Return [x, y] of the center of cell containing provided text 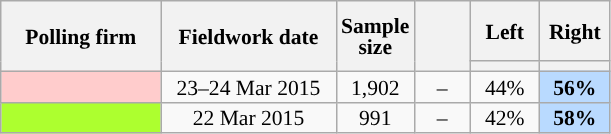
22 Mar 2015 [248, 118]
991 [375, 118]
1,902 [375, 86]
Samplesize [375, 36]
23–24 Mar 2015 [248, 86]
56% [575, 86]
Polling firm [81, 36]
Left [505, 31]
Fieldwork date [248, 36]
44% [505, 86]
58% [575, 118]
Right [575, 31]
42% [505, 118]
